Capture the cell that displays the provided text and extract its [x, y] central coordinate. 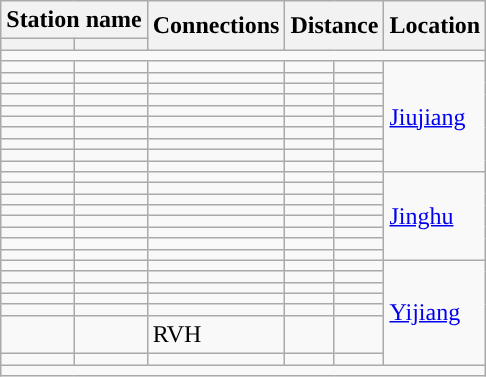
Jiujiang [435, 116]
Connections [216, 26]
RVH [216, 334]
Distance [334, 26]
Station name [74, 20]
Jinghu [435, 216]
Location [435, 26]
Yijiang [435, 312]
